Return [X, Y] of the center of cell containing provided text 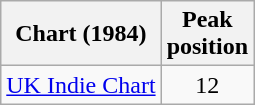
12 [207, 85]
UK Indie Chart [81, 85]
Peakposition [207, 34]
Chart (1984) [81, 34]
